Locate the cell with the specified text and output its [X, Y] center coordinate. 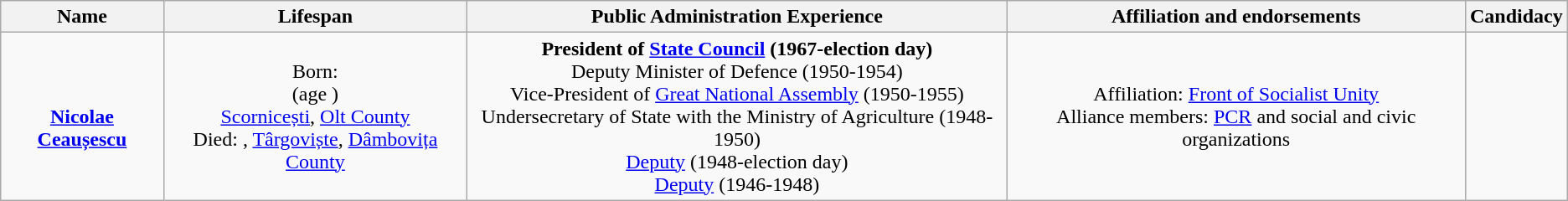
Nicolae Ceaușescu [82, 116]
Public Administration Experience [737, 17]
Affiliation: Front of Socialist UnityAlliance members: PCR and social and civic organizations [1236, 116]
Lifespan [315, 17]
Name [82, 17]
Candidacy [1516, 17]
Affiliation and endorsements [1236, 17]
Born: (age )Scornicești, Olt CountyDied: , Târgoviște, Dâmbovița County [315, 116]
